Provide the [X, Y] coordinate of the cell's center where the given text is located.  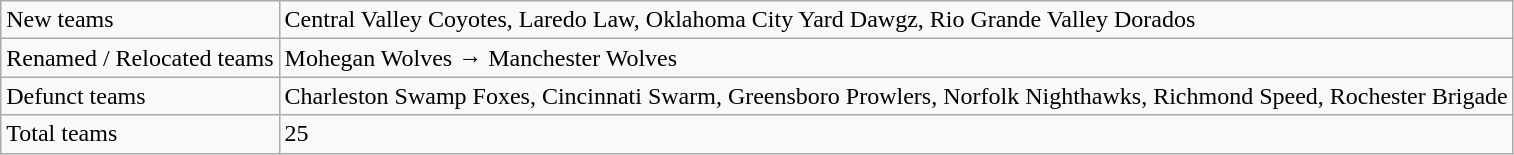
New teams [140, 20]
Total teams [140, 134]
Mohegan Wolves → Manchester Wolves [896, 58]
Charleston Swamp Foxes, Cincinnati Swarm, Greensboro Prowlers, Norfolk Nighthawks, Richmond Speed, Rochester Brigade [896, 96]
Defunct teams [140, 96]
Renamed / Relocated teams [140, 58]
25 [896, 134]
Central Valley Coyotes, Laredo Law, Oklahoma City Yard Dawgz, Rio Grande Valley Dorados [896, 20]
